Determine the (X, Y) coordinate at the center of the cell enclosing the given text.  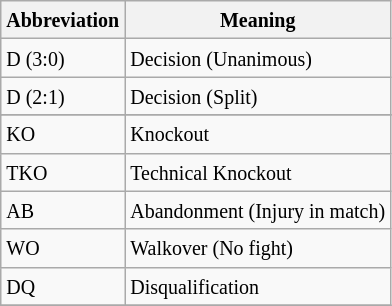
D (3:0) (63, 58)
Walkover (No fight) (258, 248)
KO (63, 134)
WO (63, 248)
Decision (Split) (258, 96)
Decision (Unanimous) (258, 58)
Disqualification (258, 286)
DQ (63, 286)
TKO (63, 172)
Abbreviation (63, 20)
Technical Knockout (258, 172)
AB (63, 210)
Meaning (258, 20)
Knockout (258, 134)
D (2:1) (63, 96)
Abandonment (Injury in match) (258, 210)
